Find where the given text appears and provide that cell's center as [X, Y] coordinate. 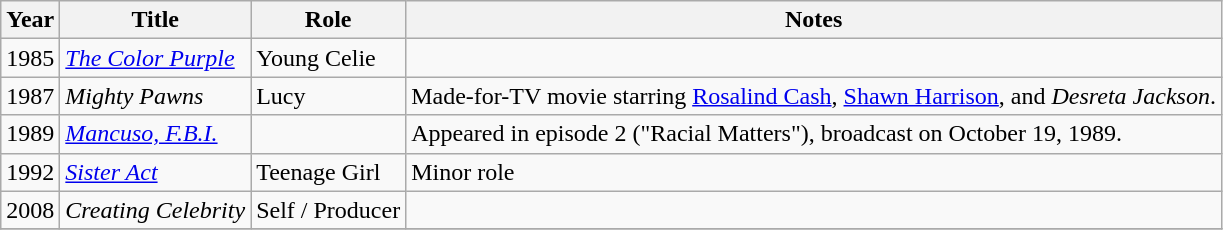
Notes [814, 20]
Made-for-TV movie starring Rosalind Cash, Shawn Harrison, and Desreta Jackson. [814, 96]
1985 [30, 58]
Creating Celebrity [156, 210]
The Color Purple [156, 58]
Minor role [814, 172]
Mighty Pawns [156, 96]
1992 [30, 172]
Self / Producer [328, 210]
Young Celie [328, 58]
Role [328, 20]
Lucy [328, 96]
Sister Act [156, 172]
1987 [30, 96]
2008 [30, 210]
Appeared in episode 2 ("Racial Matters"), broadcast on October 19, 1989. [814, 134]
Year [30, 20]
Title [156, 20]
Mancuso, F.B.I. [156, 134]
1989 [30, 134]
Teenage Girl [328, 172]
